Detect which cell encompasses the target text, then output its (X, Y) center coordinate. 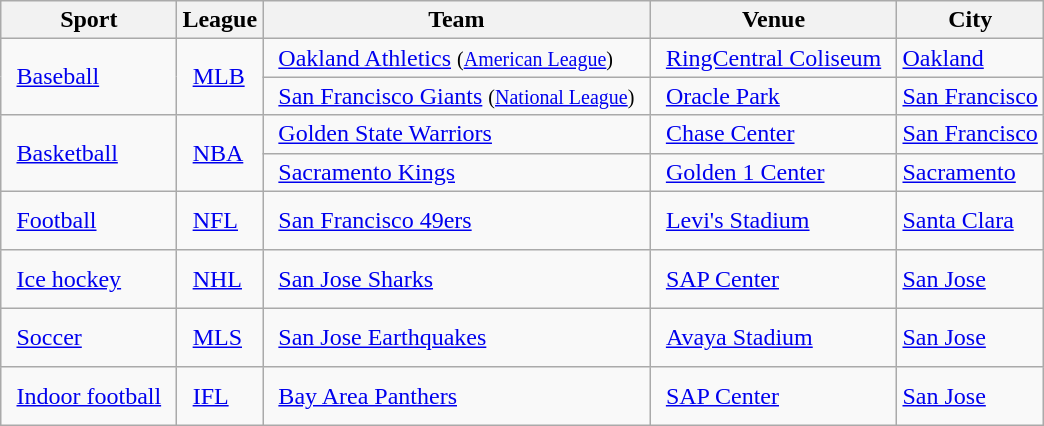
Santa Clara (970, 220)
San Jose Earthquakes (457, 337)
Golden 1 Center (774, 172)
City (970, 20)
League (220, 20)
NFL (220, 220)
Baseball (89, 77)
Golden State Warriors (457, 134)
MLS (220, 337)
NHL (220, 279)
Venue (774, 20)
Basketball (89, 153)
San Francisco 49ers (457, 220)
Soccer (89, 337)
MLB (220, 77)
RingCentral Coliseum (774, 58)
Chase Center (774, 134)
Bay Area Panthers (457, 396)
Levi's Stadium (774, 220)
San Jose Sharks (457, 279)
Team (457, 20)
Oakland Athletics (American League) (457, 58)
Sport (89, 20)
IFL (220, 396)
NBA (220, 153)
Sacramento Kings (457, 172)
Football (89, 220)
Avaya Stadium (774, 337)
Oracle Park (774, 96)
San Francisco Giants (National League) (457, 96)
Indoor football (89, 396)
Sacramento (970, 172)
Oakland (970, 58)
Ice hockey (89, 279)
